Locate the cell with the specified text and output its (x, y) center coordinate. 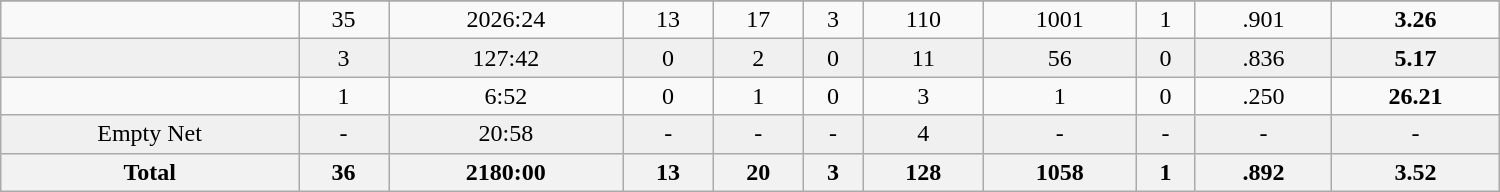
35 (343, 20)
17 (758, 20)
3.52 (1416, 172)
1001 (1060, 20)
56 (1060, 58)
.892 (1264, 172)
5.17 (1416, 58)
4 (924, 134)
Empty Net (150, 134)
2026:24 (506, 20)
2180:00 (506, 172)
Total (150, 172)
6:52 (506, 96)
110 (924, 20)
.250 (1264, 96)
20 (758, 172)
.836 (1264, 58)
128 (924, 172)
26.21 (1416, 96)
20:58 (506, 134)
2 (758, 58)
127:42 (506, 58)
1058 (1060, 172)
36 (343, 172)
.901 (1264, 20)
11 (924, 58)
3.26 (1416, 20)
